Extract the (X, Y) coordinate from the center of the cell holding the provided text.  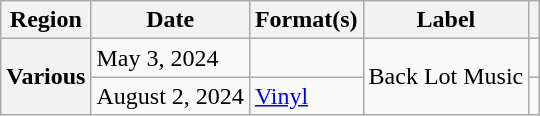
August 2, 2024 (170, 96)
Label (446, 20)
Back Lot Music (446, 77)
Various (46, 77)
Vinyl (306, 96)
Format(s) (306, 20)
Region (46, 20)
Date (170, 20)
May 3, 2024 (170, 58)
